For the text-containing cell, return its midpoint in (x, y) coordinate format. 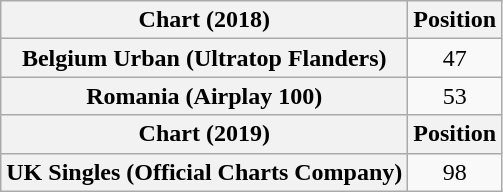
Belgium Urban (Ultratop Flanders) (204, 58)
Romania (Airplay 100) (204, 96)
UK Singles (Official Charts Company) (204, 172)
53 (455, 96)
98 (455, 172)
Chart (2019) (204, 134)
47 (455, 58)
Chart (2018) (204, 20)
